Find where the given text appears and provide that cell's center as [x, y] coordinate. 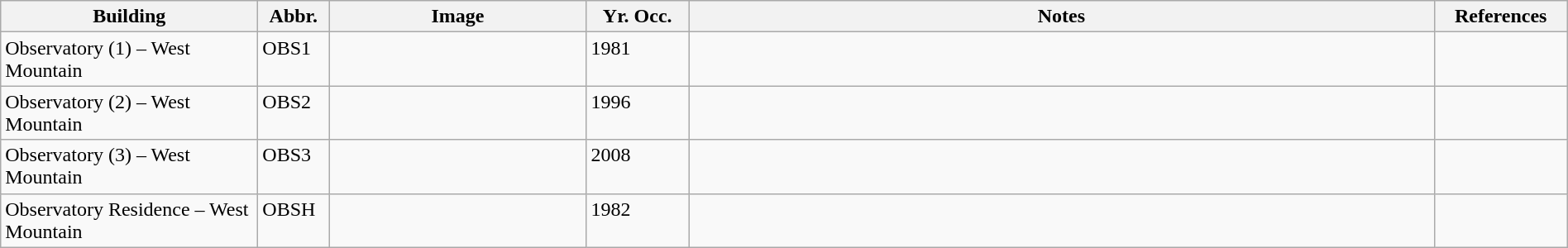
1996 [638, 112]
Notes [1061, 17]
2008 [638, 167]
OBS3 [294, 167]
Observatory (2) – West Mountain [129, 112]
Building [129, 17]
OBS1 [294, 60]
Yr. Occ. [638, 17]
1981 [638, 60]
Abbr. [294, 17]
Image [458, 17]
OBS2 [294, 112]
OBSH [294, 220]
Observatory (3) – West Mountain [129, 167]
Observatory (1) – West Mountain [129, 60]
Observatory Residence – West Mountain [129, 220]
References [1500, 17]
1982 [638, 220]
